Identify which cell holds the provided text, then report its (x, y) central coordinate. 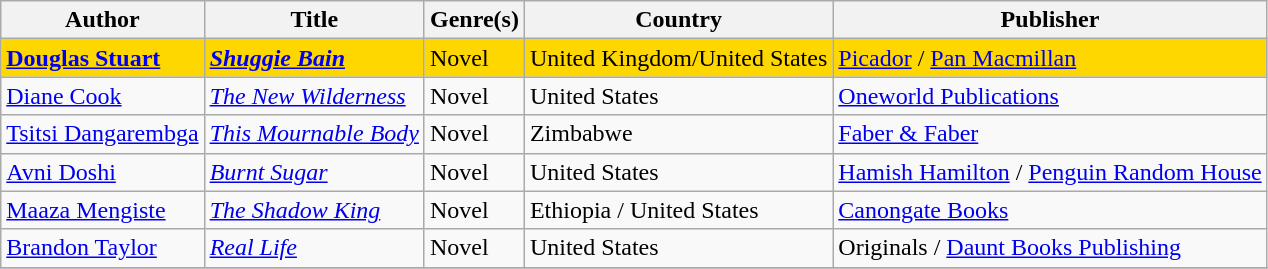
Shuggie Bain (314, 58)
Tsitsi Dangarembga (102, 134)
Title (314, 20)
Canongate Books (1050, 210)
Faber & Faber (1050, 134)
Burnt Sugar (314, 172)
Picador / Pan Macmillan (1050, 58)
Real Life (314, 248)
The New Wilderness (314, 96)
Originals / Daunt Books Publishing (1050, 248)
Oneworld Publications (1050, 96)
Genre(s) (474, 20)
Hamish Hamilton / Penguin Random House (1050, 172)
Douglas Stuart (102, 58)
Ethiopia / United States (678, 210)
Zimbabwe (678, 134)
Avni Doshi (102, 172)
Maaza Mengiste (102, 210)
Publisher (1050, 20)
Author (102, 20)
Diane Cook (102, 96)
This Mournable Body (314, 134)
The Shadow King (314, 210)
Brandon Taylor (102, 248)
Country (678, 20)
United Kingdom/United States (678, 58)
